Scan for the cell matching the given text and deliver its [x, y] coordinate at center. 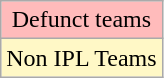
Non IPL Teams [82, 58]
Defunct teams [82, 20]
